Return [X, Y] of the center of cell containing provided text 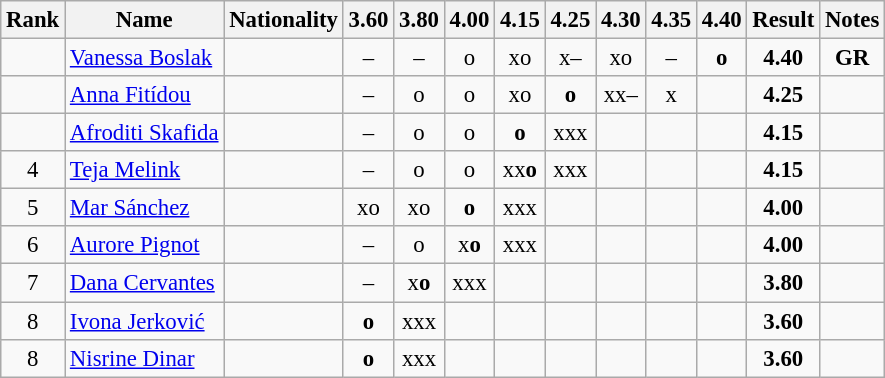
Aurore Pignot [144, 245]
4.30 [621, 20]
Vanessa Boslak [144, 58]
5 [33, 208]
x– [570, 58]
6 [33, 245]
Result [784, 20]
4 [33, 170]
xx– [621, 95]
Name [144, 20]
Teja Melink [144, 170]
7 [33, 283]
4.35 [671, 20]
Anna Fitídou [144, 95]
Dana Cervantes [144, 283]
Nationality [284, 20]
GR [852, 58]
x [671, 95]
Ivona Jerković [144, 321]
Afroditi Skafida [144, 133]
xxo [520, 170]
Rank [33, 20]
Nisrine Dinar [144, 358]
Notes [852, 20]
Mar Sánchez [144, 208]
